Return (x, y) of the center of cell containing provided text 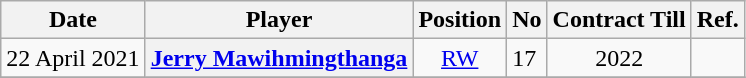
22 April 2021 (73, 58)
Ref. (718, 20)
RW (460, 58)
Contract Till (619, 20)
2022 (619, 58)
Position (460, 20)
Player (279, 20)
No (527, 20)
17 (527, 58)
Date (73, 20)
Jerry Mawihmingthanga (279, 58)
